Find where the given text appears and provide that cell's center as [X, Y] coordinate. 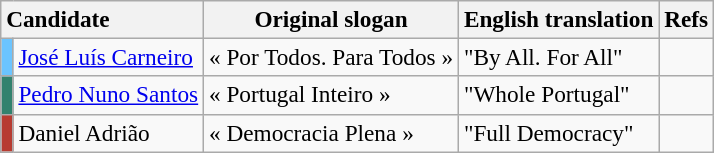
Pedro Nuno Santos [108, 95]
Daniel Adrião [108, 133]
« Por Todos. Para Todos » [332, 57]
English translation [558, 19]
« Democracia Plena » [332, 133]
"Whole Portugal" [558, 95]
« Portugal Inteiro » [332, 95]
Original slogan [332, 19]
Refs [686, 19]
"By All. For All" [558, 57]
"Full Democracy" [558, 133]
Candidate [102, 19]
José Luís Carneiro [108, 57]
